Search for the cell housing the specified text and yield its (x, y) center coordinate. 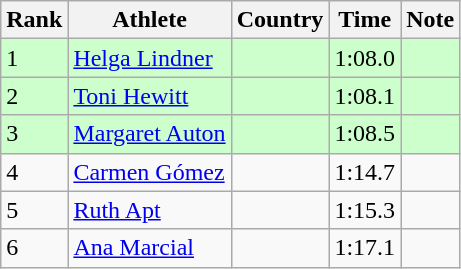
1:08.1 (365, 96)
1:15.3 (365, 210)
Time (365, 20)
3 (34, 134)
1:08.0 (365, 58)
Margaret Auton (150, 134)
Rank (34, 20)
Toni Hewitt (150, 96)
2 (34, 96)
Country (280, 20)
1:14.7 (365, 172)
5 (34, 210)
4 (34, 172)
1:08.5 (365, 134)
1:17.1 (365, 248)
Note (430, 20)
1 (34, 58)
Athlete (150, 20)
Helga Lindner (150, 58)
6 (34, 248)
Ruth Apt (150, 210)
Carmen Gómez (150, 172)
Ana Marcial (150, 248)
